Output the [x, y] coordinate of the center of the cell containing the given text.  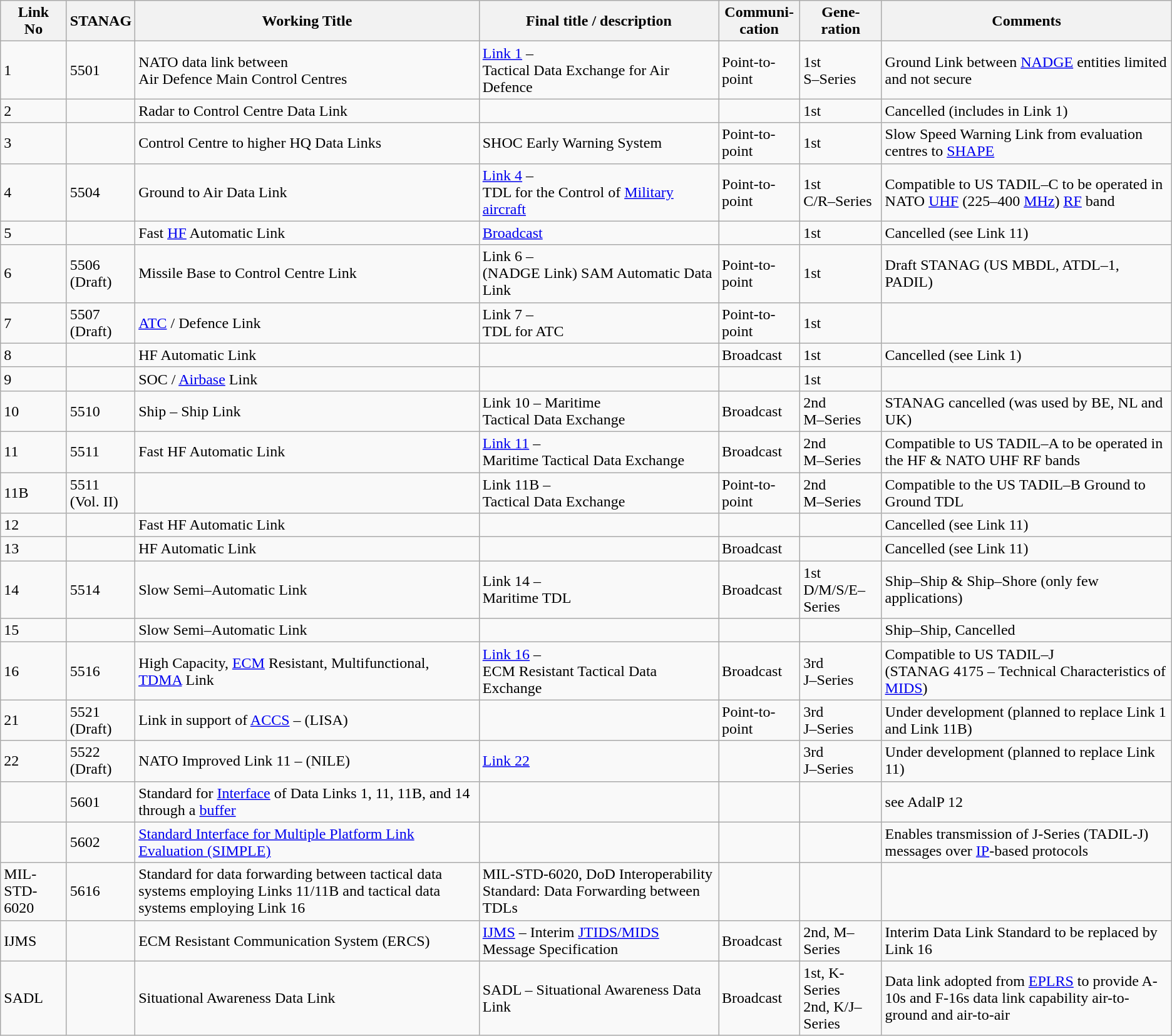
SHOC Early Warning System [599, 143]
MIL-STD-6020, DoD Interoperability Standard: Data Forwarding between TDLs [599, 891]
Radar to Control Centre Data Link [307, 111]
STANAG cancelled (was used by BE, NL and UK) [1027, 411]
Draft STANAG (US MBDL, ATDL–1, PADIL) [1027, 274]
Link No [34, 21]
1st D/M/S/E–Series [841, 590]
5522 (Draft) [100, 761]
Under development (planned to replace Link 1 and Link 11B) [1027, 720]
Link 11B – Tactical Data Exchange [599, 492]
5501 [100, 70]
Cancelled (see Link 1) [1027, 355]
Situational Awareness Data Link [307, 998]
5521 (Draft) [100, 720]
5601 [100, 801]
14 [34, 590]
Ship–Ship, Cancelled [1027, 630]
Ship – Ship Link [307, 411]
High Capacity, ECM Resistant, Multifunctional, TDMA Link [307, 671]
11B [34, 492]
11 [34, 452]
5511 (Vol. II) [100, 492]
Link 11 – Maritime Tactical Data Exchange [599, 452]
Missile Base to Control Centre Link [307, 274]
SADL [34, 998]
Control Centre to higher HQ Data Links [307, 143]
21 [34, 720]
Slow Speed Warning Link from evaluation centres to SHAPE [1027, 143]
Compatible to US TADIL–A to be operated in the HF & NATO UHF RF bands [1027, 452]
Link 1 – Tactical Data Exchange for Air Defence [599, 70]
1st C/R–Series [841, 192]
Standard Interface for Multiple Platform Link Evaluation (SIMPLE) [307, 843]
Compatible to US TADIL–C to be operated in NATO UHF (225–400 MHz) RF band [1027, 192]
Communi- cation [759, 21]
Link 10 – Maritime Tactical Data Exchange [599, 411]
8 [34, 355]
Gene-ration [841, 21]
Final title / description [599, 21]
Link 16 – ECM Resistant Tactical Data Exchange [599, 671]
13 [34, 549]
6 [34, 274]
NATO Improved Link 11 – (NILE) [307, 761]
Working Title [307, 21]
4 [34, 192]
7 [34, 323]
Standard for Interface of Data Links 1, 11, 11B, and 14 through a buffer [307, 801]
MIL-STD-6020 [34, 891]
15 [34, 630]
5511 [100, 452]
2 [34, 111]
1st, K-Series 2nd, K/J–Series [841, 998]
10 [34, 411]
5516 [100, 671]
5602 [100, 843]
Link 14 –Maritime TDL [599, 590]
see AdalP 12 [1027, 801]
Comments [1027, 21]
5507 (Draft) [100, 323]
Ship–Ship & Ship–Shore (only few applications) [1027, 590]
3 [34, 143]
Link 4 – TDL for the Control of Military aircraft [599, 192]
1st S–Series [841, 70]
22 [34, 761]
ATC / Defence Link [307, 323]
16 [34, 671]
Ground to Air Data Link [307, 192]
STANAG [100, 21]
Under development (planned to replace Link 11) [1027, 761]
ECM Resistant Communication System (ERCS) [307, 940]
IJMS [34, 940]
Compatible to US TADIL–J (STANAG 4175 – Technical Characteristics of MIDS) [1027, 671]
Link 22 [599, 761]
NATO data link between Air Defence Main Control Centres [307, 70]
Ground Link between NADGE entities limited and not secure [1027, 70]
Interim Data Link Standard to be replaced by Link 16 [1027, 940]
5616 [100, 891]
1 [34, 70]
Cancelled (includes in Link 1) [1027, 111]
Link 7 – TDL for ATC [599, 323]
12 [34, 525]
IJMS – Interim JTIDS/MIDS Message Specification [599, 940]
2nd, M–Series [841, 940]
5 [34, 233]
Standard for data forwarding between tactical data systems employing Links 11/11B and tactical data systems employing Link 16 [307, 891]
5504 [100, 192]
Link in support of ACCS – (LISA) [307, 720]
SOC / Airbase Link [307, 379]
SADL – Situational Awareness Data Link [599, 998]
5514 [100, 590]
9 [34, 379]
5506 (Draft) [100, 274]
Compatible to the US TADIL–B Ground to Ground TDL [1027, 492]
Enables transmission of J-Series (TADIL-J) messages over IP-based protocols [1027, 843]
Data link adopted from EPLRS to provide A-10s and F-16s data link capability air-to-ground and air-to-air [1027, 998]
5510 [100, 411]
Link 6 – (NADGE Link) SAM Automatic Data Link [599, 274]
